Pinpoint the cell where the given text exists, returning its [X, Y] midpoint coordinate. 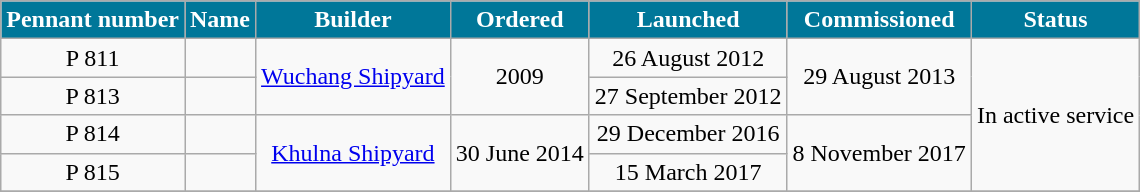
Pennant number [93, 20]
P 811 [93, 58]
2009 [520, 77]
8 November 2017 [879, 153]
Status [1055, 20]
Wuchang Shipyard [354, 77]
26 August 2012 [688, 58]
Khulna Shipyard [354, 153]
Ordered [520, 20]
P 813 [93, 96]
Commissioned [879, 20]
29 December 2016 [688, 134]
P 814 [93, 134]
In active service [1055, 115]
30 June 2014 [520, 153]
Name [220, 20]
15 March 2017 [688, 172]
Launched [688, 20]
27 September 2012 [688, 96]
29 August 2013 [879, 77]
Builder [354, 20]
P 815 [93, 172]
